For the text-containing cell, return its midpoint in (x, y) coordinate format. 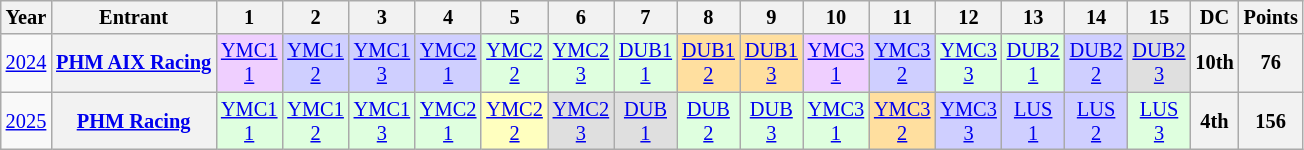
6 (581, 17)
Entrant (134, 17)
LUS1 (1034, 121)
1 (249, 17)
12 (968, 17)
DC (1214, 17)
9 (772, 17)
5 (514, 17)
DUB23 (1160, 63)
DUB1 (646, 121)
DUB12 (708, 63)
DUB11 (646, 63)
8 (708, 17)
PHM Racing (134, 121)
76 (1271, 63)
DUB13 (772, 63)
DUB22 (1096, 63)
4 (448, 17)
LUS3 (1160, 121)
156 (1271, 121)
4th (1214, 121)
DUB3 (772, 121)
14 (1096, 17)
DUB2 (708, 121)
PHM AIX Racing (134, 63)
2 (315, 17)
2024 (26, 63)
15 (1160, 17)
LUS2 (1096, 121)
7 (646, 17)
Points (1271, 17)
2025 (26, 121)
13 (1034, 17)
10th (1214, 63)
11 (902, 17)
Year (26, 17)
DUB21 (1034, 63)
10 (836, 17)
3 (382, 17)
